Detect which cell encompasses the target text, then output its (X, Y) center coordinate. 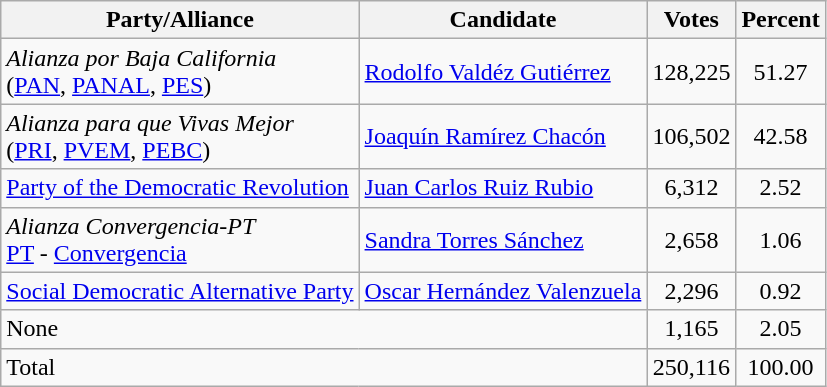
2.05 (780, 329)
Social Democratic Alternative Party (180, 291)
6,312 (692, 188)
Oscar Hernández Valenzuela (503, 291)
0.92 (780, 291)
Party/Alliance (180, 20)
None (324, 329)
Percent (780, 20)
Total (324, 367)
Party of the Democratic Revolution (180, 188)
Alianza Convergencia-PT PT - Convergencia (180, 240)
2.52 (780, 188)
42.58 (780, 136)
2,296 (692, 291)
106,502 (692, 136)
Rodolfo Valdéz Gutiérrez (503, 72)
Candidate (503, 20)
100.00 (780, 367)
Sandra Torres Sánchez (503, 240)
1,165 (692, 329)
Juan Carlos Ruiz Rubio (503, 188)
1.06 (780, 240)
2,658 (692, 240)
Alianza para que Vivas Mejor (PRI, PVEM, PEBC) (180, 136)
Votes (692, 20)
Alianza por Baja California (PAN, PANAL, PES) (180, 72)
51.27 (780, 72)
Joaquín Ramírez Chacón (503, 136)
128,225 (692, 72)
250,116 (692, 367)
